For the text-containing cell, return its midpoint in [X, Y] coordinate format. 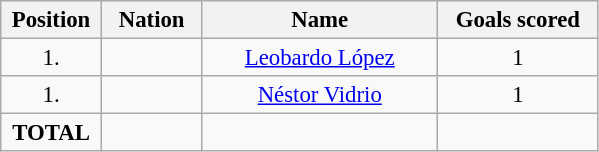
Nation [152, 20]
TOTAL [52, 133]
Name [320, 20]
Position [52, 20]
Leobardo López [320, 58]
Néstor Vidrio [320, 95]
Goals scored [518, 20]
